Determine the [x, y] coordinate at the center of the cell enclosing the given text.  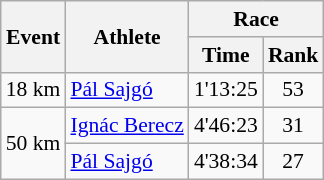
Race [256, 19]
Event [34, 36]
4'38:34 [226, 162]
31 [294, 126]
4'46:23 [226, 126]
53 [294, 90]
1'13:25 [226, 90]
Time [226, 55]
18 km [34, 90]
Athlete [126, 36]
50 km [34, 144]
Ignác Berecz [126, 126]
Rank [294, 55]
27 [294, 162]
